From the cell containing the given text, extract its center point as [X, Y] coordinate. 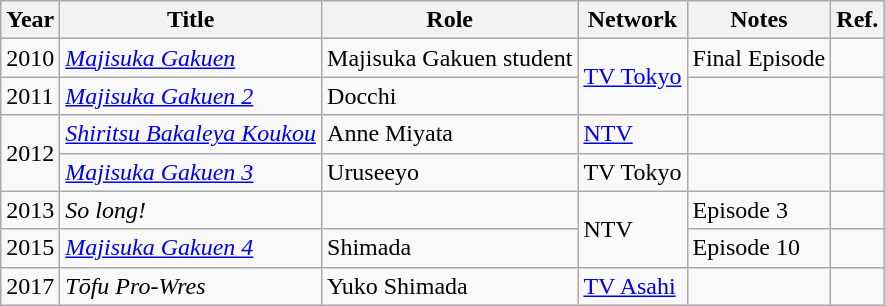
Role [450, 20]
Shiritsu Bakaleya Koukou [191, 134]
Anne Miyata [450, 134]
Final Episode [759, 58]
2012 [30, 153]
So long! [191, 210]
Majisuka Gakuen 3 [191, 172]
Title [191, 20]
Episode 3 [759, 210]
Network [632, 20]
Majisuka Gakuen 4 [191, 248]
Uruseeyo [450, 172]
2015 [30, 248]
TV Asahi [632, 286]
Year [30, 20]
Majisuka Gakuen [191, 58]
2017 [30, 286]
Shimada [450, 248]
Majisuka Gakuen 2 [191, 96]
Yuko Shimada [450, 286]
Docchi [450, 96]
Ref. [858, 20]
2011 [30, 96]
Tōfu Pro-Wres [191, 286]
Episode 10 [759, 248]
2013 [30, 210]
2010 [30, 58]
Majisuka Gakuen student [450, 58]
Notes [759, 20]
